Find where the given text appears and provide that cell's center as (x, y) coordinate. 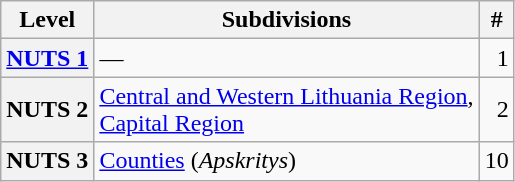
— (286, 58)
10 (496, 161)
Central and Western Lithuania Region, Capital Region (286, 110)
NUTS 3 (48, 161)
2 (496, 110)
NUTS 2 (48, 110)
Subdivisions (286, 20)
1 (496, 58)
Counties (Apskritys) (286, 161)
NUTS 1 (48, 58)
Level (48, 20)
# (496, 20)
